From the cell containing the given text, extract its center point as (X, Y) coordinate. 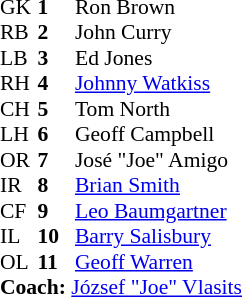
OL (19, 262)
Geoff Campbell (158, 135)
2 (56, 33)
Leo Baumgartner (158, 211)
Barry Salisbury (158, 237)
3 (56, 58)
Tom North (158, 109)
RB (19, 33)
LH (19, 135)
4 (56, 83)
CF (19, 211)
11 (56, 262)
IL (19, 237)
Johnny Watkiss (158, 83)
10 (56, 237)
LB (19, 58)
IR (19, 185)
OR (19, 160)
José "Joe" Amigo (158, 160)
Brian Smith (158, 185)
8 (56, 185)
Geoff Warren (158, 262)
5 (56, 109)
RH (19, 83)
Ed Jones (158, 58)
CH (19, 109)
9 (56, 211)
John Curry (158, 33)
6 (56, 135)
7 (56, 160)
